Scan for the cell matching the given text and deliver its (X, Y) coordinate at center. 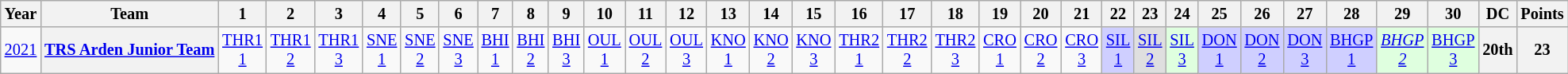
17 (908, 14)
THR13 (338, 50)
7 (495, 14)
SIL1 (1118, 50)
24 (1182, 14)
DON1 (1220, 50)
DON2 (1262, 50)
CRO1 (1000, 50)
BHI1 (495, 50)
20th (1497, 50)
2021 (21, 50)
18 (955, 14)
13 (728, 14)
SIL3 (1182, 50)
DON3 (1305, 50)
SNE1 (382, 50)
15 (813, 14)
SNE2 (420, 50)
SNE3 (458, 50)
6 (458, 14)
THR12 (290, 50)
30 (1453, 14)
SIL2 (1150, 50)
Team (129, 14)
27 (1305, 14)
OUL1 (605, 50)
26 (1262, 14)
KNO1 (728, 50)
8 (530, 14)
THR22 (908, 50)
BHGP1 (1351, 50)
CRO2 (1041, 50)
Points (1543, 14)
KNO2 (771, 50)
19 (1000, 14)
THR11 (243, 50)
THR21 (859, 50)
10 (605, 14)
DC (1497, 14)
Year (21, 14)
29 (1402, 14)
21 (1082, 14)
16 (859, 14)
OUL3 (686, 50)
THR23 (955, 50)
14 (771, 14)
5 (420, 14)
12 (686, 14)
22 (1118, 14)
20 (1041, 14)
1 (243, 14)
BHGP2 (1402, 50)
BHI3 (567, 50)
25 (1220, 14)
2 (290, 14)
BHI2 (530, 50)
CRO3 (1082, 50)
4 (382, 14)
TRS Arden Junior Team (129, 50)
OUL2 (646, 50)
28 (1351, 14)
3 (338, 14)
KNO3 (813, 50)
9 (567, 14)
11 (646, 14)
BHGP3 (1453, 50)
